Determine the [x, y] coordinate at the center of the cell enclosing the given text.  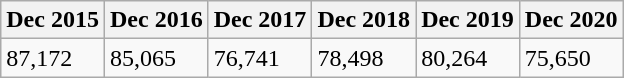
80,264 [468, 58]
76,741 [260, 58]
Dec 2018 [364, 20]
Dec 2015 [53, 20]
85,065 [156, 58]
75,650 [571, 58]
Dec 2017 [260, 20]
Dec 2020 [571, 20]
Dec 2019 [468, 20]
87,172 [53, 58]
Dec 2016 [156, 20]
78,498 [364, 58]
